Pinpoint the cell where the given text exists, returning its [x, y] midpoint coordinate. 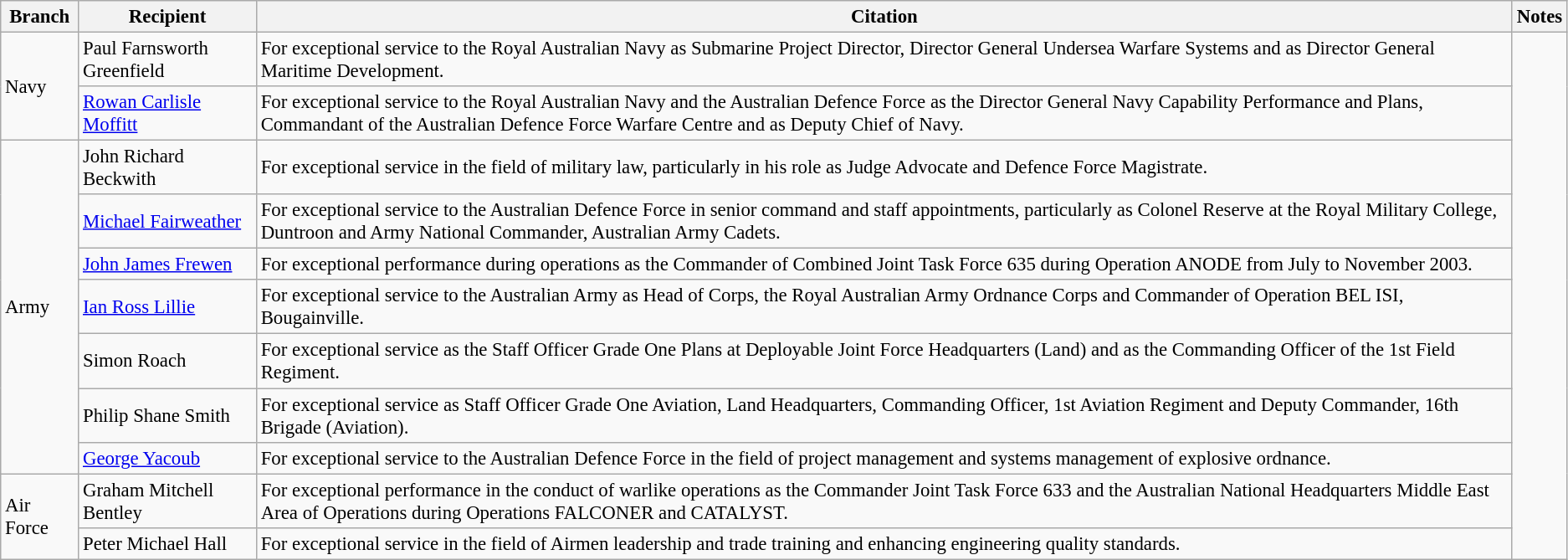
Philip Shane Smith [167, 415]
Ian Ross Lillie [167, 306]
For exceptional performance during operations as the Commander of Combined Joint Task Force 635 during Operation ANODE from July to November 2003. [884, 265]
Air Force [40, 516]
Paul Farnsworth Greenfield [167, 60]
Army [40, 307]
John Richard Beckwith [167, 167]
Navy [40, 87]
Graham Mitchell Bentley [167, 501]
For exceptional service in the field of military law, particularly in his role as Judge Advocate and Defence Force Magistrate. [884, 167]
John James Frewen [167, 265]
Notes [1540, 17]
For exceptional service in the field of Airmen leadership and trade training and enhancing engineering quality standards. [884, 543]
Michael Fairweather [167, 221]
Peter Michael Hall [167, 543]
Citation [884, 17]
Rowan Carlisle Moffitt [167, 114]
Simon Roach [167, 362]
Branch [40, 17]
George Yacoub [167, 458]
For exceptional service to the Australian Defence Force in the field of project management and systems management of explosive ordnance. [884, 458]
Recipient [167, 17]
